Provide the (x, y) coordinate of the cell's center where the given text is located.  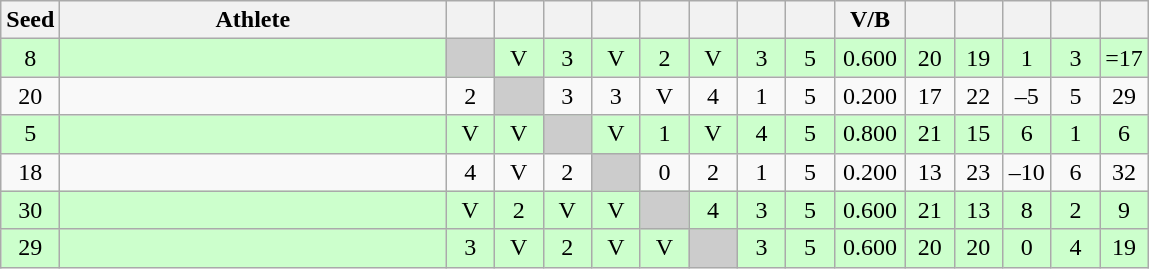
=17 (1124, 58)
–5 (1028, 96)
22 (978, 96)
30 (30, 210)
18 (30, 172)
9 (1124, 210)
32 (1124, 172)
17 (930, 96)
Athlete (253, 20)
15 (978, 134)
–10 (1028, 172)
0.800 (870, 134)
Seed (30, 20)
V/B (870, 20)
23 (978, 172)
